Output the [X, Y] coordinate of the center of the cell containing the given text.  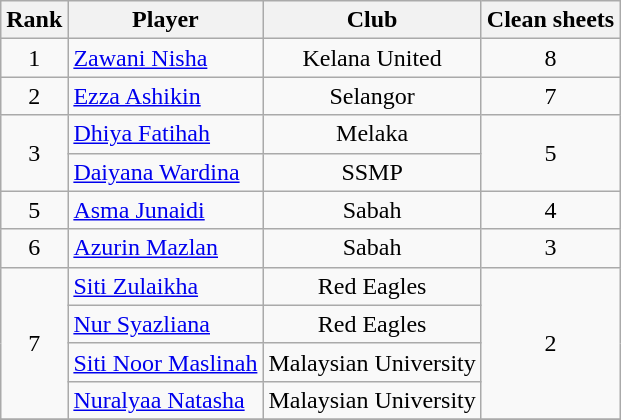
1 [34, 58]
8 [550, 58]
Kelana United [372, 58]
SSMP [372, 172]
Selangor [372, 96]
4 [550, 210]
Player [166, 20]
Club [372, 20]
Asma Junaidi [166, 210]
Nuralyaa Natasha [166, 400]
6 [34, 248]
Daiyana Wardina [166, 172]
Melaka [372, 134]
Nur Syazliana [166, 324]
Siti Zulaikha [166, 286]
Siti Noor Maslinah [166, 362]
Clean sheets [550, 20]
Dhiya Fatihah [166, 134]
Ezza Ashikin [166, 96]
Rank [34, 20]
Zawani Nisha [166, 58]
Azurin Mazlan [166, 248]
